Provide the (X, Y) coordinate of the cell's center where the given text is located.  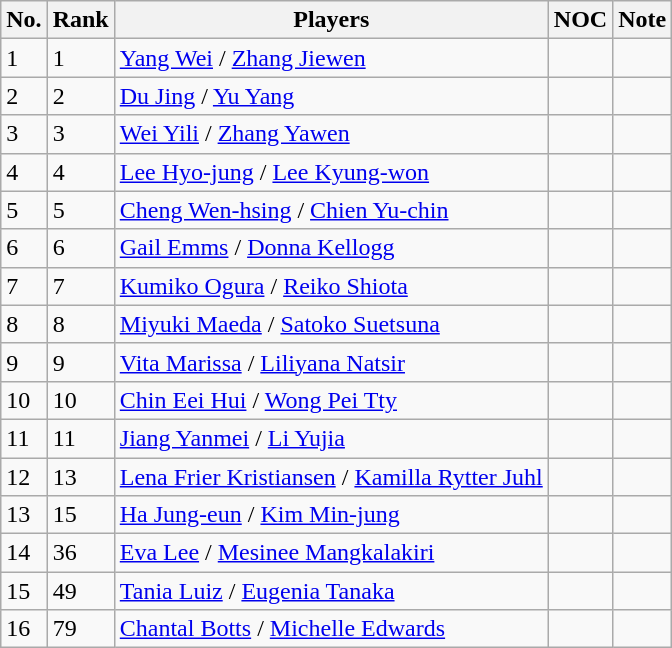
Tania Luiz / Eugenia Tanaka (331, 591)
16 (24, 629)
NOC (580, 20)
Lena Frier Kristiansen / Kamilla Rytter Juhl (331, 477)
Note (642, 20)
Yang Wei / Zhang Jiewen (331, 58)
Gail Emms / Donna Kellogg (331, 248)
Ha Jung-eun / Kim Min-jung (331, 515)
Du Jing / Yu Yang (331, 96)
36 (80, 553)
Cheng Wen-hsing / Chien Yu-chin (331, 210)
14 (24, 553)
Chantal Botts / Michelle Edwards (331, 629)
Eva Lee / Mesinee Mangkalakiri (331, 553)
79 (80, 629)
Kumiko Ogura / Reiko Shiota (331, 286)
49 (80, 591)
12 (24, 477)
Vita Marissa / Liliyana Natsir (331, 362)
Chin Eei Hui / Wong Pei Tty (331, 400)
Jiang Yanmei / Li Yujia (331, 438)
Lee Hyo-jung / Lee Kyung-won (331, 172)
No. (24, 20)
Miyuki Maeda / Satoko Suetsuna (331, 324)
Players (331, 20)
Wei Yili / Zhang Yawen (331, 134)
Rank (80, 20)
